From the cell containing the given text, extract its center point as [X, Y] coordinate. 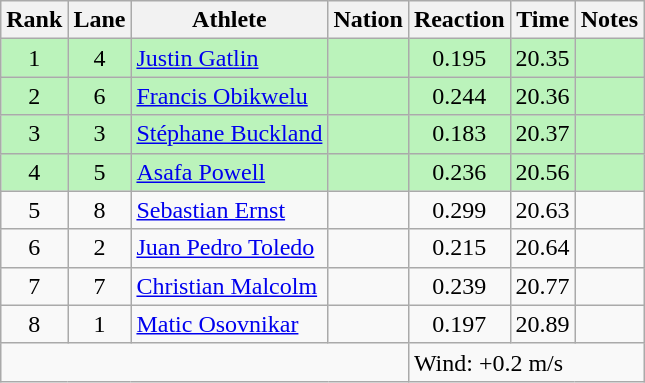
0.299 [459, 210]
0.215 [459, 248]
20.36 [542, 96]
20.35 [542, 58]
Matic Osovnikar [230, 324]
20.56 [542, 172]
Wind: +0.2 m/s [526, 362]
Stéphane Buckland [230, 134]
Athlete [230, 20]
0.195 [459, 58]
0.239 [459, 286]
20.64 [542, 248]
20.89 [542, 324]
0.183 [459, 134]
Nation [368, 20]
Lane [100, 20]
Francis Obikwelu [230, 96]
Asafa Powell [230, 172]
Notes [609, 20]
Justin Gatlin [230, 58]
20.63 [542, 210]
0.244 [459, 96]
0.197 [459, 324]
Rank [34, 20]
20.37 [542, 134]
Juan Pedro Toledo [230, 248]
Time [542, 20]
20.77 [542, 286]
0.236 [459, 172]
Sebastian Ernst [230, 210]
Christian Malcolm [230, 286]
Reaction [459, 20]
